Search for the cell housing the specified text and yield its [X, Y] center coordinate. 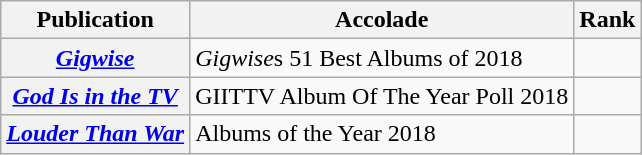
Gigwises 51 Best Albums of 2018 [382, 58]
Louder Than War [96, 134]
Rank [608, 20]
Accolade [382, 20]
Publication [96, 20]
Albums of the Year 2018 [382, 134]
Gigwise [96, 58]
GIITTV Album Of The Year Poll 2018 [382, 96]
God Is in the TV [96, 96]
